Pinpoint the cell where the given text exists, returning its (x, y) midpoint coordinate. 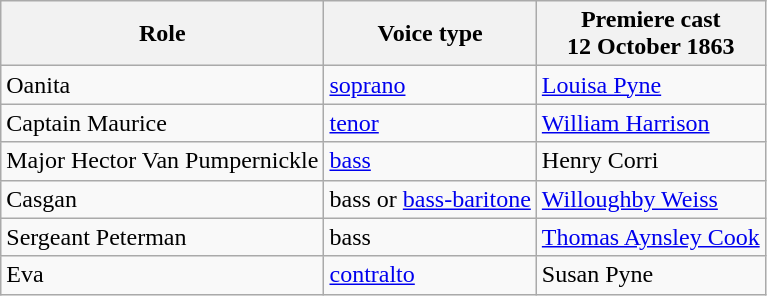
Eva (162, 275)
soprano (430, 85)
Casgan (162, 199)
tenor (430, 123)
Oanita (162, 85)
Louisa Pyne (650, 85)
Susan Pyne (650, 275)
Thomas Aynsley Cook (650, 237)
Role (162, 34)
William Harrison (650, 123)
Major Hector Van Pumpernickle (162, 161)
Henry Corri (650, 161)
contralto (430, 275)
Premiere cast12 October 1863 (650, 34)
Willoughby Weiss (650, 199)
bass or bass-baritone (430, 199)
Voice type (430, 34)
Sergeant Peterman (162, 237)
Captain Maurice (162, 123)
